Capture the cell that displays the provided text and extract its (x, y) central coordinate. 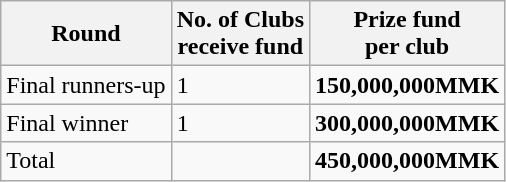
Total (86, 161)
No. of Clubsreceive fund (240, 34)
Final runners-up (86, 85)
300,000,000MMK (408, 123)
Round (86, 34)
150,000,000MMK (408, 85)
450,000,000MMK (408, 161)
Prize fundper club (408, 34)
Final winner (86, 123)
